Output the [x, y] coordinate of the center of the cell containing the given text.  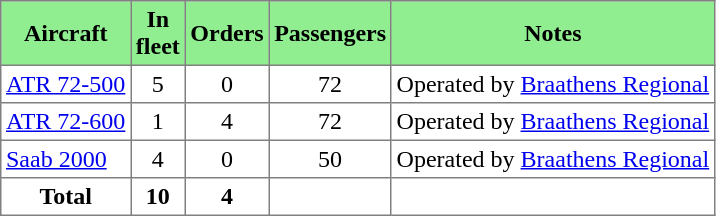
Saab 2000 [66, 159]
ATR 72-500 [66, 84]
50 [330, 159]
5 [158, 84]
Aircraft [66, 33]
Total [66, 197]
Notes [552, 33]
In fleet [158, 33]
Passengers [330, 33]
ATR 72-600 [66, 122]
10 [158, 197]
1 [158, 122]
Orders [227, 33]
